Search for the cell housing the specified text and yield its [X, Y] center coordinate. 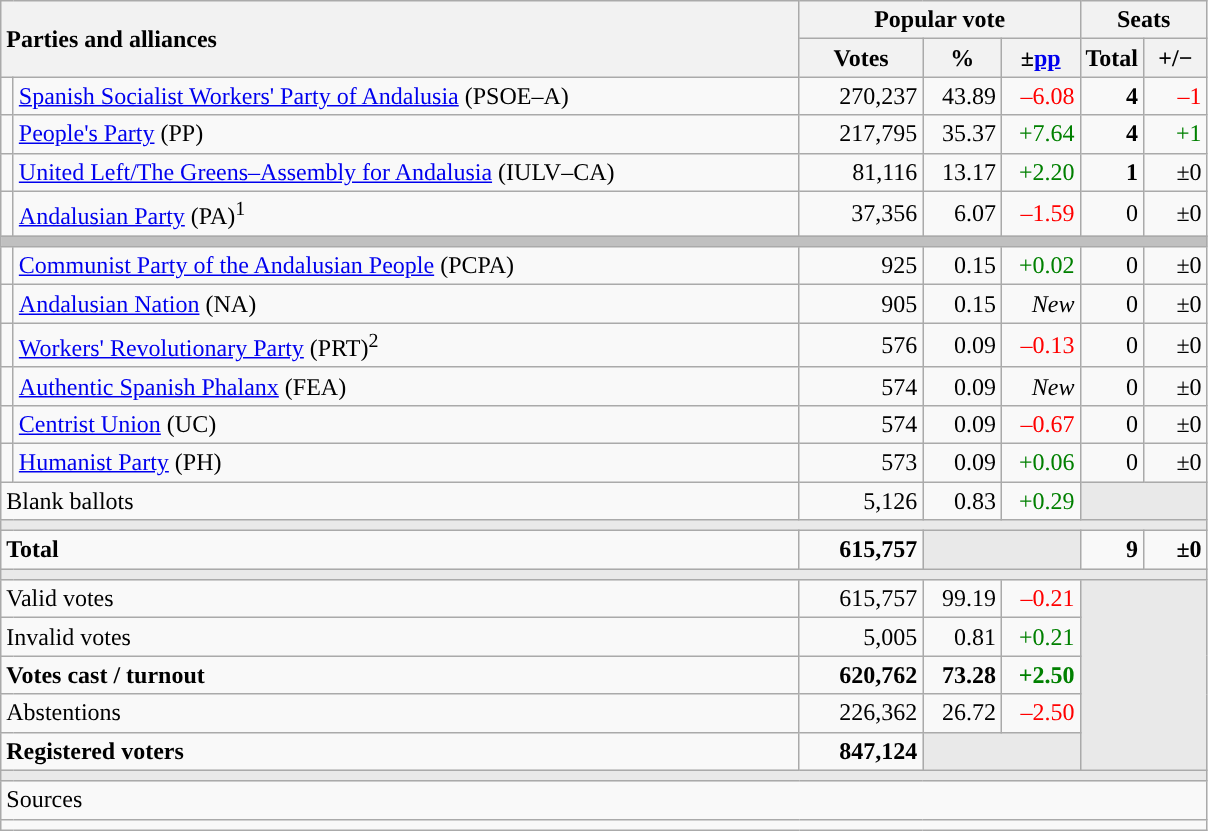
Andalusian Party (PA)1 [406, 214]
576 [861, 346]
847,124 [861, 751]
5,005 [861, 637]
–0.21 [1040, 599]
905 [861, 304]
Authentic Spanish Phalanx (FEA) [406, 386]
–0.67 [1040, 424]
Sources [604, 800]
Abstentions [400, 713]
People's Party (PP) [406, 134]
+1 [1176, 134]
Seats [1144, 20]
Registered voters [400, 751]
+2.50 [1040, 675]
% [962, 58]
+2.20 [1040, 172]
+0.02 [1040, 266]
6.07 [962, 214]
–0.13 [1040, 346]
37,356 [861, 214]
Workers' Revolutionary Party (PRT)2 [406, 346]
26.72 [962, 713]
9 [1112, 550]
+0.21 [1040, 637]
Andalusian Nation (NA) [406, 304]
226,362 [861, 713]
620,762 [861, 675]
+7.64 [1040, 134]
+0.29 [1040, 501]
Invalid votes [400, 637]
Humanist Party (PH) [406, 462]
925 [861, 266]
99.19 [962, 599]
Blank ballots [400, 501]
Popular vote [940, 20]
43.89 [962, 96]
United Left/The Greens–Assembly for Andalusia (IULV–CA) [406, 172]
–1 [1176, 96]
–6.08 [1040, 96]
Valid votes [400, 599]
1 [1112, 172]
5,126 [861, 501]
Votes cast / turnout [400, 675]
0.83 [962, 501]
+0.06 [1040, 462]
73.28 [962, 675]
13.17 [962, 172]
Parties and alliances [400, 39]
Communist Party of the Andalusian People (PCPA) [406, 266]
±pp [1040, 58]
Votes [861, 58]
573 [861, 462]
217,795 [861, 134]
–2.50 [1040, 713]
Spanish Socialist Workers' Party of Andalusia (PSOE–A) [406, 96]
Centrist Union (UC) [406, 424]
81,116 [861, 172]
270,237 [861, 96]
35.37 [962, 134]
–1.59 [1040, 214]
+/− [1176, 58]
0.81 [962, 637]
